Search for the cell housing the specified text and yield its [X, Y] center coordinate. 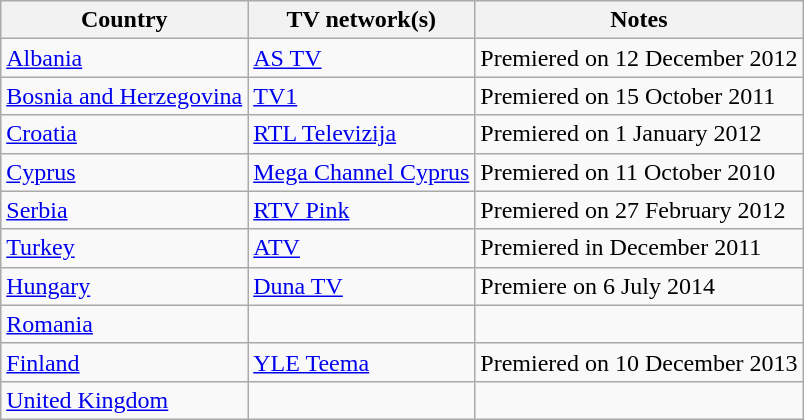
Notes [639, 20]
TV network(s) [362, 20]
Cyprus [124, 172]
Duna TV [362, 286]
Turkey [124, 248]
Premiered in December 2011 [639, 248]
Premiered on 12 December 2012 [639, 58]
TV1 [362, 96]
Mega Channel Cyprus [362, 172]
Albania [124, 58]
Premiered on 15 October 2011 [639, 96]
Country [124, 20]
Premiere on 6 July 2014 [639, 286]
Premiered on 11 October 2010 [639, 172]
Hungary [124, 286]
Premiered on 1 January 2012 [639, 134]
Serbia [124, 210]
Premiered on 10 December 2013 [639, 362]
ATV [362, 248]
YLE Teema [362, 362]
RTV Pink [362, 210]
Romania [124, 324]
AS TV [362, 58]
Bosnia and Herzegovina [124, 96]
Croatia [124, 134]
Finland [124, 362]
Premiered on 27 February 2012 [639, 210]
RTL Televizija [362, 134]
United Kingdom [124, 400]
